Search for the cell housing the specified text and yield its [X, Y] center coordinate. 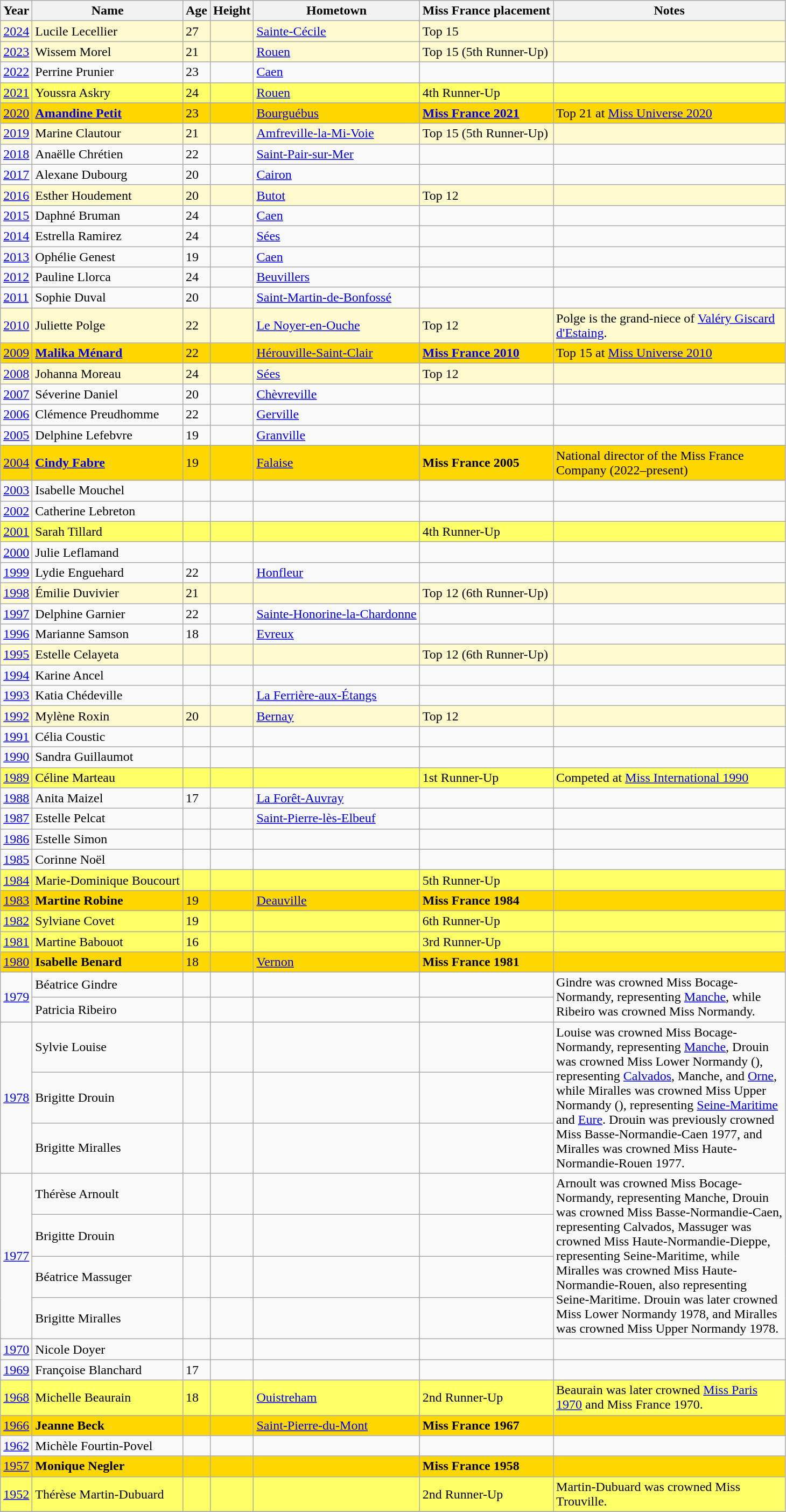
Granville [336, 435]
5th Runner-Up [486, 880]
Top 21 at Miss Universe 2020 [670, 113]
Célia Coustic [108, 737]
2001 [16, 531]
Amandine Petit [108, 113]
Evreux [336, 634]
1995 [16, 655]
Cairon [336, 174]
Émilie Duvivier [108, 593]
1980 [16, 962]
2020 [16, 113]
2008 [16, 374]
Michelle Beaurain [108, 1398]
Johanna Moreau [108, 374]
La Ferrière-aux-Étangs [336, 696]
Miss France 2021 [486, 113]
Year [16, 11]
Saint-Pierre-lès-Elbeuf [336, 818]
Chèvreville [336, 394]
2011 [16, 298]
1992 [16, 716]
Patricia Ribeiro [108, 1010]
Deauville [336, 900]
2014 [16, 236]
Butot [336, 195]
Notes [670, 11]
Miss France 1984 [486, 900]
Malika Ménard [108, 353]
Lydie Enguehard [108, 572]
Le Noyer-en-Ouche [336, 325]
Marine Clautour [108, 134]
Hometown [336, 11]
Martine Babouot [108, 942]
1982 [16, 921]
National director of the Miss France Company (2022–present) [670, 463]
Delphine Lefebvre [108, 435]
1969 [16, 1370]
1991 [16, 737]
2012 [16, 277]
Name [108, 11]
Honfleur [336, 572]
Vernon [336, 962]
Miss France 2010 [486, 353]
Isabelle Benard [108, 962]
Esther Houdement [108, 195]
Saint-Pierre-du-Mont [336, 1425]
1990 [16, 757]
1970 [16, 1349]
1966 [16, 1425]
2013 [16, 257]
Sarah Tillard [108, 531]
Sophie Duval [108, 298]
1997 [16, 613]
Julie Leflamand [108, 552]
2004 [16, 463]
1952 [16, 1494]
2017 [16, 174]
Gerville [336, 415]
2022 [16, 72]
Sainte-Cécile [336, 31]
Sylvie Louise [108, 1047]
Cindy Fabre [108, 463]
Bourguébus [336, 113]
2007 [16, 394]
Ophélie Genest [108, 257]
Marianne Samson [108, 634]
Corinne Noël [108, 859]
1977 [16, 1256]
1984 [16, 880]
1962 [16, 1446]
Catherine Lebreton [108, 511]
2024 [16, 31]
Lucile Lecellier [108, 31]
Amfreville-la-Mi-Voie [336, 134]
Ouistreham [336, 1398]
Daphné Bruman [108, 215]
2021 [16, 93]
1996 [16, 634]
2016 [16, 195]
Estelle Celayeta [108, 655]
1957 [16, 1466]
Bernay [336, 716]
Monique Negler [108, 1466]
1994 [16, 675]
27 [196, 31]
Falaise [336, 463]
Béatrice Massuger [108, 1277]
Séverine Daniel [108, 394]
Gindre was crowned Miss Bocage-Normandy, representing Manche, while Ribeiro was crowned Miss Normandy. [670, 997]
16 [196, 942]
1986 [16, 839]
Sandra Guillaumot [108, 757]
Jeanne Beck [108, 1425]
Juliette Polge [108, 325]
1993 [16, 696]
2010 [16, 325]
Beaurain was later crowned Miss Paris 1970 and Miss France 1970. [670, 1398]
1st Runner-Up [486, 778]
3rd Runner-Up [486, 942]
1989 [16, 778]
Beuvillers [336, 277]
2015 [16, 215]
2018 [16, 154]
1968 [16, 1398]
1998 [16, 593]
Marie-Dominique Boucourt [108, 880]
Béatrice Gindre [108, 985]
1988 [16, 798]
Michèle Fourtin-Povel [108, 1446]
Competed at Miss International 1990 [670, 778]
Age [196, 11]
Wissem Morel [108, 52]
Katia Chédeville [108, 696]
Miss France 1981 [486, 962]
Hérouville-Saint-Clair [336, 353]
Thérèse Martin-Dubuard [108, 1494]
Martin-Dubuard was crowned Miss Trouville. [670, 1494]
1983 [16, 900]
Top 15 at Miss Universe 2010 [670, 353]
Estelle Pelcat [108, 818]
1978 [16, 1097]
2019 [16, 134]
2003 [16, 491]
Martine Robine [108, 900]
2023 [16, 52]
1981 [16, 942]
1987 [16, 818]
Saint-Martin-de-Bonfossé [336, 298]
Nicole Doyer [108, 1349]
Miss France 2005 [486, 463]
Height [232, 11]
2005 [16, 435]
Thérèse Arnoult [108, 1194]
Françoise Blanchard [108, 1370]
6th Runner-Up [486, 921]
Alexane Dubourg [108, 174]
2006 [16, 415]
Anaëlle Chrétien [108, 154]
Mylène Roxin [108, 716]
Sainte-Honorine-la-Chardonne [336, 613]
2002 [16, 511]
Sylviane Covet [108, 921]
2000 [16, 552]
Estrella Ramirez [108, 236]
Miss France 1967 [486, 1425]
Top 15 [486, 31]
Karine Ancel [108, 675]
1979 [16, 997]
Pauline Llorca [108, 277]
Miss France placement [486, 11]
1985 [16, 859]
2009 [16, 353]
Miss France 1958 [486, 1466]
Youssra Askry [108, 93]
Polge is the grand-niece of Valéry Giscard d'Estaing. [670, 325]
1999 [16, 572]
Estelle Simon [108, 839]
Isabelle Mouchel [108, 491]
Perrine Prunier [108, 72]
Clémence Preudhomme [108, 415]
Delphine Garnier [108, 613]
Saint-Pair-sur-Mer [336, 154]
Anita Maizel [108, 798]
Céline Marteau [108, 778]
La Forêt-Auvray [336, 798]
